Find where the given text appears and provide that cell's center as [x, y] coordinate. 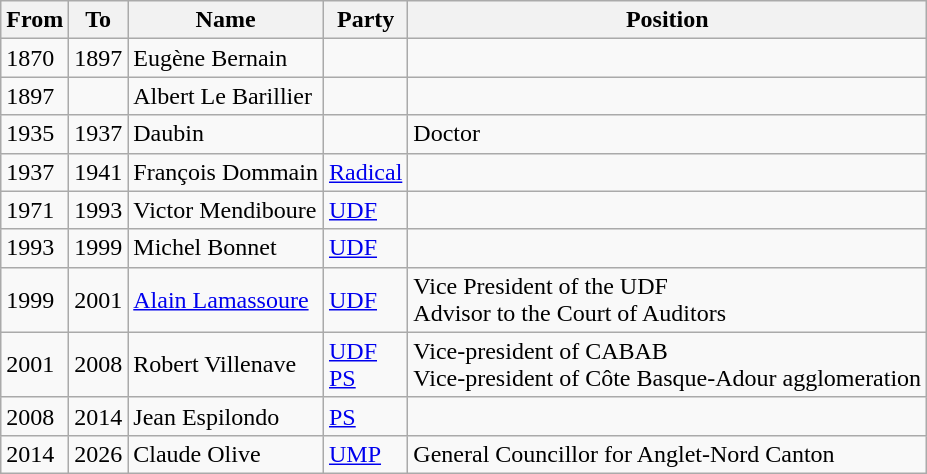
Eugène Bernain [226, 58]
Party [365, 20]
Jean Espilondo [226, 416]
UMP [365, 454]
1941 [98, 172]
Michel Bonnet [226, 248]
François Dommain [226, 172]
1935 [35, 134]
Position [668, 20]
1870 [35, 58]
General Councillor for Anglet-Nord Canton [668, 454]
Alain Lamassoure [226, 300]
2026 [98, 454]
Vice-president of CABABVice-president of Côte Basque-Adour agglomeration [668, 364]
UDFPS [365, 364]
Albert Le Barillier [226, 96]
Radical [365, 172]
PS [365, 416]
Vice President of the UDF Advisor to the Court of Auditors [668, 300]
From [35, 20]
Robert Villenave [226, 364]
To [98, 20]
Name [226, 20]
Victor Mendiboure [226, 210]
Doctor [668, 134]
1971 [35, 210]
Claude Olive [226, 454]
Daubin [226, 134]
